Return (X, Y) of the center of cell containing provided text 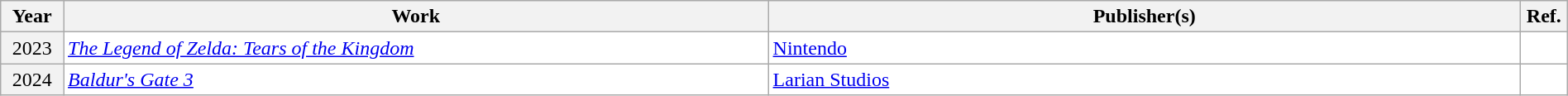
2023 (32, 48)
Ref. (1543, 17)
Baldur's Gate 3 (417, 79)
Publisher(s) (1145, 17)
Work (417, 17)
2024 (32, 79)
Nintendo (1145, 48)
The Legend of Zelda: Tears of the Kingdom (417, 48)
Year (32, 17)
Larian Studios (1145, 79)
